Pinpoint the cell where the given text exists, returning its (X, Y) midpoint coordinate. 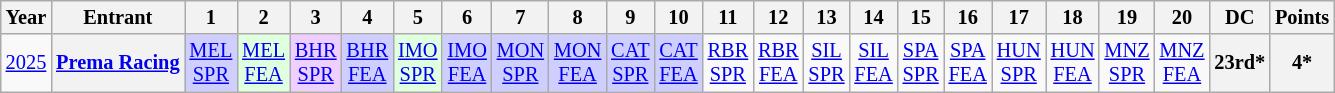
BHRSPR (316, 63)
9 (630, 17)
SPASPR (921, 63)
MONFEA (578, 63)
8 (578, 17)
DC (1240, 17)
5 (418, 17)
12 (778, 17)
MELFEA (264, 63)
Points (1302, 17)
MNZFEA (1182, 63)
19 (1126, 17)
11 (728, 17)
SPAFEA (968, 63)
23rd* (1240, 63)
14 (873, 17)
3 (316, 17)
CATSPR (630, 63)
CATFEA (678, 63)
16 (968, 17)
2025 (26, 63)
MONSPR (520, 63)
MELSPR (210, 63)
IMOSPR (418, 63)
17 (1019, 17)
2 (264, 17)
10 (678, 17)
13 (827, 17)
18 (1073, 17)
4 (368, 17)
Year (26, 17)
HUNFEA (1073, 63)
15 (921, 17)
SILFEA (873, 63)
SILSPR (827, 63)
RBRSPR (728, 63)
RBRFEA (778, 63)
1 (210, 17)
BHRFEA (368, 63)
Entrant (118, 17)
7 (520, 17)
20 (1182, 17)
Prema Racing (118, 63)
4* (1302, 63)
IMOFEA (466, 63)
MNZSPR (1126, 63)
6 (466, 17)
HUNSPR (1019, 63)
